Return [x, y] of the center of cell containing provided text 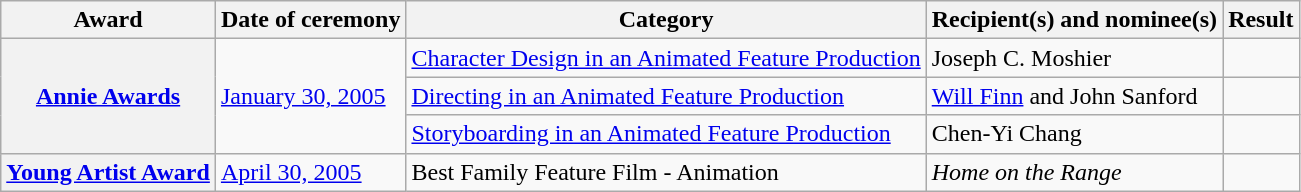
Home on the Range [1074, 172]
Category [666, 20]
Young Artist Award [108, 172]
Character Design in an Animated Feature Production [666, 58]
Recipient(s) and nominee(s) [1074, 20]
Will Finn and John Sanford [1074, 96]
April 30, 2005 [310, 172]
Award [108, 20]
Directing in an Animated Feature Production [666, 96]
Chen-Yi Chang [1074, 134]
Storyboarding in an Animated Feature Production [666, 134]
Date of ceremony [310, 20]
Annie Awards [108, 96]
Result [1261, 20]
January 30, 2005 [310, 96]
Best Family Feature Film - Animation [666, 172]
Joseph C. Moshier [1074, 58]
